Search for the cell housing the specified text and yield its (X, Y) center coordinate. 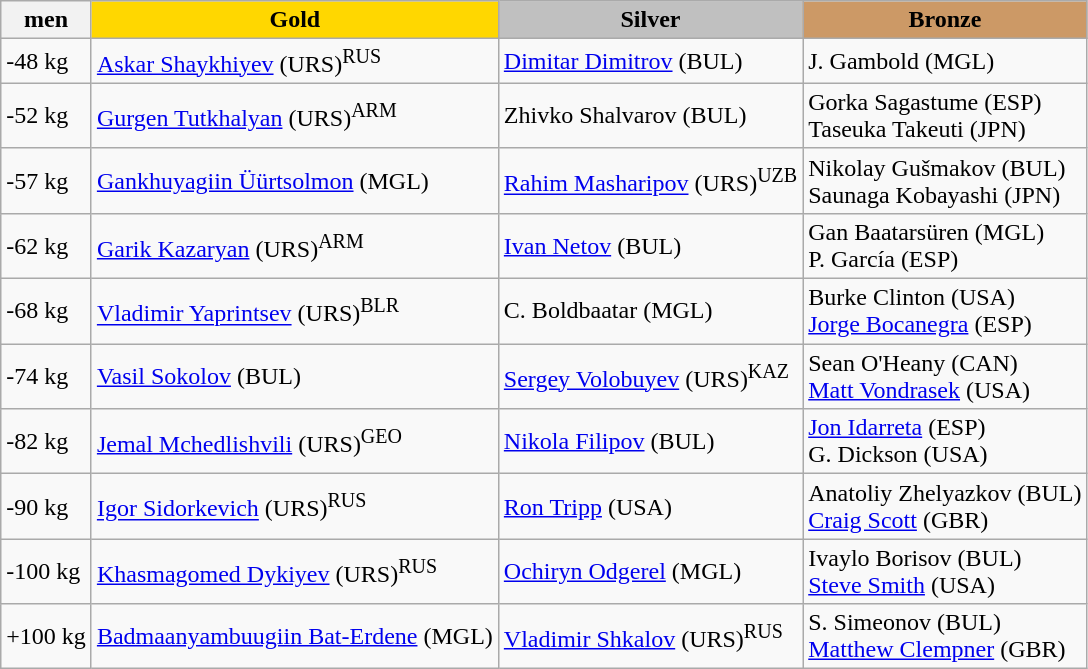
Anatoliy Zhelyazkov (BUL) Craig Scott (GBR) (945, 506)
-100 kg (46, 572)
Burke Clinton (USA) Jorge Bocanegra (ESP) (945, 312)
Nikola Filipov (BUL) (650, 442)
Gan Baatarsüren (MGL) P. García (ESP) (945, 246)
Khasmagomed Dykiyev (URS)RUS (294, 572)
Gankhuyagiin Üürtsolmon (MGL) (294, 180)
-52 kg (46, 116)
Ivan Netov (BUL) (650, 246)
-68 kg (46, 312)
Zhivko Shalvarov (BUL) (650, 116)
Jon Idarreta (ESP) G. Dickson (USA) (945, 442)
Sean O'Heany (CAN) Matt Vondrasek (USA) (945, 376)
C. Boldbaatar (MGL) (650, 312)
Garik Kazaryan (URS)ARM (294, 246)
Rahim Masharipov (URS)UZB (650, 180)
-57 kg (46, 180)
Igor Sidorkevich (URS)RUS (294, 506)
Nikolay Gušmakov (BUL) Saunaga Kobayashi (JPN) (945, 180)
-74 kg (46, 376)
Sergey Volobuyev (URS)KAZ (650, 376)
men (46, 20)
Badmaanyambuugiin Bat-Erdene (MGL) (294, 636)
J. Gambold (MGL) (945, 62)
Silver (650, 20)
Vladimir Yaprintsev (URS)BLR (294, 312)
Gorka Sagastume (ESP) Taseuka Takeuti (JPN) (945, 116)
Dimitar Dimitrov (BUL) (650, 62)
Jemal Mchedlishvili (URS)GEO (294, 442)
-48 kg (46, 62)
Vladimir Shkalov (URS)RUS (650, 636)
Ivaylo Borisov (BUL) Steve Smith (USA) (945, 572)
Gurgen Tutkhalyan (URS)ARM (294, 116)
Gold (294, 20)
-82 kg (46, 442)
Ron Tripp (USA) (650, 506)
Vasil Sokolov (BUL) (294, 376)
-90 kg (46, 506)
S. Simeonov (BUL) Matthew Clempner (GBR) (945, 636)
Ochiryn Odgerel (MGL) (650, 572)
-62 kg (46, 246)
+100 kg (46, 636)
Bronze (945, 20)
Askar Shaykhiyev (URS)RUS (294, 62)
